Return the [x, y] coordinate for the center point of the cell that contains the specified text.  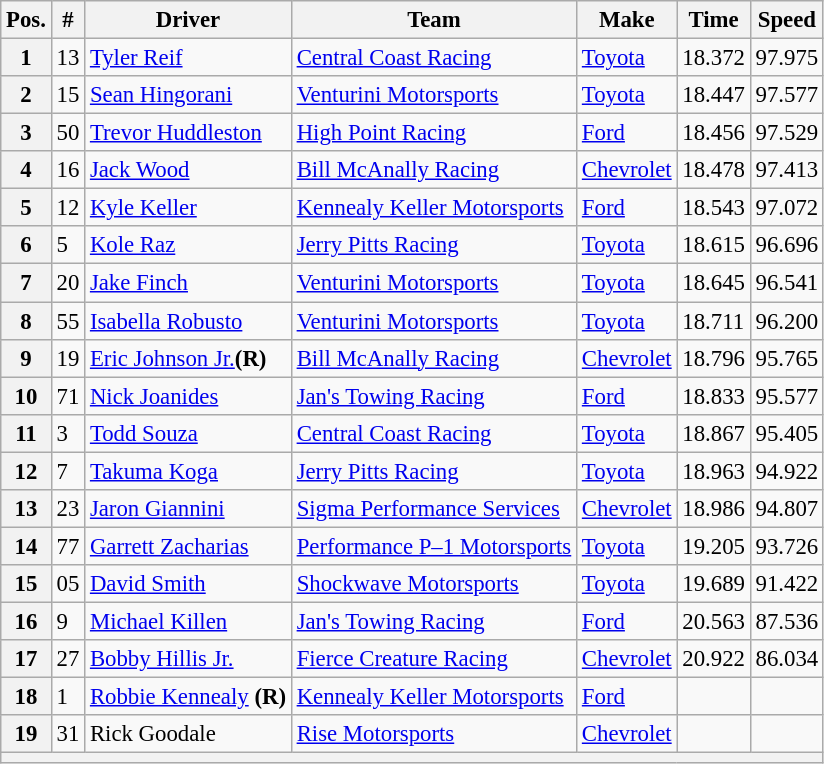
95.765 [786, 358]
94.807 [786, 509]
4 [26, 170]
18.447 [714, 95]
91.422 [786, 584]
50 [68, 133]
Todd Souza [188, 433]
18.645 [714, 283]
86.034 [786, 659]
18.833 [714, 396]
Bobby Hillis Jr. [188, 659]
17 [26, 659]
18 [26, 697]
77 [68, 546]
Kole Raz [188, 245]
Sean Hingorani [188, 95]
Shockwave Motorsports [434, 584]
96.200 [786, 321]
14 [26, 546]
71 [68, 396]
97.975 [786, 58]
Tyler Reif [188, 58]
18.543 [714, 208]
Rick Goodale [188, 734]
6 [26, 245]
Eric Johnson Jr.(R) [188, 358]
97.529 [786, 133]
05 [68, 584]
Kyle Keller [188, 208]
18.711 [714, 321]
2 [26, 95]
18.986 [714, 509]
27 [68, 659]
Pos. [26, 20]
31 [68, 734]
Nick Joanides [188, 396]
95.577 [786, 396]
18.456 [714, 133]
Team [434, 20]
20 [68, 283]
Time [714, 20]
Michael Killen [188, 621]
97.577 [786, 95]
93.726 [786, 546]
23 [68, 509]
8 [26, 321]
55 [68, 321]
18.963 [714, 471]
Isabella Robusto [188, 321]
19.205 [714, 546]
David Smith [188, 584]
Robbie Kennealy (R) [188, 697]
95.405 [786, 433]
Takuma Koga [188, 471]
Speed [786, 20]
20.922 [714, 659]
# [68, 20]
11 [26, 433]
18.796 [714, 358]
20.563 [714, 621]
18.372 [714, 58]
18.615 [714, 245]
Driver [188, 20]
96.696 [786, 245]
19.689 [714, 584]
96.541 [786, 283]
97.413 [786, 170]
Trevor Huddleston [188, 133]
Fierce Creature Racing [434, 659]
Jake Finch [188, 283]
High Point Racing [434, 133]
Performance P–1 Motorsports [434, 546]
Jack Wood [188, 170]
Make [627, 20]
Jaron Giannini [188, 509]
94.922 [786, 471]
Rise Motorsports [434, 734]
Garrett Zacharias [188, 546]
Sigma Performance Services [434, 509]
10 [26, 396]
87.536 [786, 621]
18.867 [714, 433]
18.478 [714, 170]
97.072 [786, 208]
